For the text-containing cell, return its midpoint in (x, y) coordinate format. 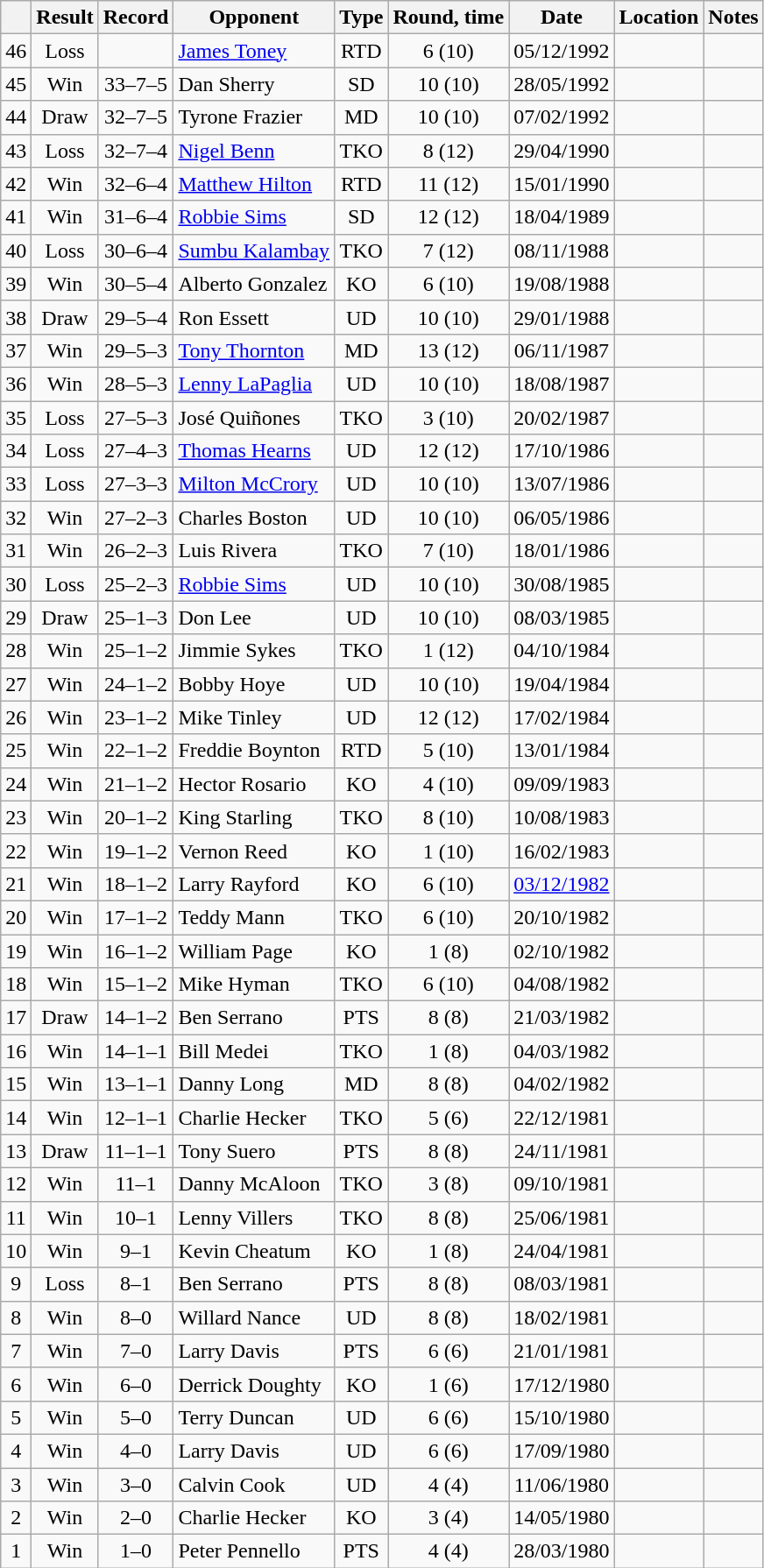
04/08/1982 (562, 985)
5 (10) (449, 751)
18–1–2 (136, 884)
19 (16, 950)
45 (16, 84)
03/12/1982 (562, 884)
1 (16, 1551)
19–1–2 (136, 851)
30–6–4 (136, 251)
3–0 (136, 1485)
21/01/1981 (562, 1351)
15/01/1990 (562, 184)
2 (16, 1518)
27–4–3 (136, 451)
Date (562, 18)
Result (65, 18)
13 (16, 1151)
37 (16, 350)
17/12/1980 (562, 1384)
15 (16, 1084)
20–1–2 (136, 817)
04/02/1982 (562, 1084)
Calvin Cook (254, 1485)
8–0 (136, 1317)
27 (16, 684)
25 (16, 751)
Milton McCrory (254, 484)
16/02/1983 (562, 851)
36 (16, 384)
05/12/1992 (562, 51)
26 (16, 717)
Notes (733, 18)
24/11/1981 (562, 1151)
5–0 (136, 1417)
18/01/1986 (562, 551)
39 (16, 284)
Nigel Benn (254, 151)
22 (16, 851)
Mike Tinley (254, 717)
Kevin Cheatum (254, 1251)
27–3–3 (136, 484)
33 (16, 484)
Sumbu Kalambay (254, 251)
27–2–3 (136, 518)
09/09/1983 (562, 784)
29/01/1988 (562, 317)
Jimmie Sykes (254, 651)
12–1–1 (136, 1118)
3 (10) (449, 418)
32–7–5 (136, 117)
30 (16, 584)
1 (12) (449, 651)
13 (12) (449, 350)
16 (16, 1051)
2–0 (136, 1518)
William Page (254, 950)
Teddy Mann (254, 917)
4–0 (136, 1451)
King Starling (254, 817)
42 (16, 184)
25–1–3 (136, 618)
38 (16, 317)
Mike Hyman (254, 985)
17–1–2 (136, 917)
7 (12) (449, 251)
31 (16, 551)
02/10/1982 (562, 950)
Lenny Villers (254, 1218)
8 (10) (449, 817)
Thomas Hearns (254, 451)
8 (12) (449, 151)
07/02/1992 (562, 117)
23 (16, 817)
44 (16, 117)
14 (16, 1118)
3 (8) (449, 1184)
18 (16, 985)
13/01/1984 (562, 751)
29/04/1990 (562, 151)
46 (16, 51)
06/11/1987 (562, 350)
Bobby Hoye (254, 684)
10–1 (136, 1218)
6–0 (136, 1384)
8–1 (136, 1284)
4 (16, 1451)
7 (10) (449, 551)
22/12/1981 (562, 1118)
Tyrone Frazier (254, 117)
Location (659, 18)
43 (16, 151)
7 (16, 1351)
27–5–3 (136, 418)
17/09/1980 (562, 1451)
Dan Sherry (254, 84)
15/10/1980 (562, 1417)
Terry Duncan (254, 1417)
15–1–2 (136, 985)
13/07/1986 (562, 484)
Freddie Boynton (254, 751)
32–6–4 (136, 184)
19/04/1984 (562, 684)
29–5–3 (136, 350)
Ron Essett (254, 317)
29–5–4 (136, 317)
Alberto Gonzalez (254, 284)
1 (10) (449, 851)
Lenny LaPaglia (254, 384)
30/08/1985 (562, 584)
10/08/1983 (562, 817)
16–1–2 (136, 950)
4 (10) (449, 784)
30–5–4 (136, 284)
24–1–2 (136, 684)
23–1–2 (136, 717)
26–2–3 (136, 551)
24 (16, 784)
Derrick Doughty (254, 1384)
06/05/1986 (562, 518)
40 (16, 251)
Tony Thornton (254, 350)
20/02/1987 (562, 418)
3 (4) (449, 1518)
33–7–5 (136, 84)
20 (16, 917)
18/02/1981 (562, 1317)
6 (16, 1384)
17/10/1986 (562, 451)
17 (16, 1018)
17/02/1984 (562, 717)
32–7–4 (136, 151)
29 (16, 618)
28/03/1980 (562, 1551)
1–0 (136, 1551)
31–6–4 (136, 217)
28–5–3 (136, 384)
Round, time (449, 18)
25/06/1981 (562, 1218)
Luis Rivera (254, 551)
José Quiñones (254, 418)
04/10/1984 (562, 651)
3 (16, 1485)
Larry Rayford (254, 884)
11–1 (136, 1184)
13–1–1 (136, 1084)
8 (16, 1317)
9–1 (136, 1251)
Bill Medei (254, 1051)
14–1–1 (136, 1051)
28/05/1992 (562, 84)
Danny McAloon (254, 1184)
11 (16, 1218)
Matthew Hilton (254, 184)
Opponent (254, 18)
Danny Long (254, 1084)
28 (16, 651)
10 (16, 1251)
Hector Rosario (254, 784)
08/11/1988 (562, 251)
21/03/1982 (562, 1018)
32 (16, 518)
21 (16, 884)
41 (16, 217)
19/08/1988 (562, 284)
08/03/1985 (562, 618)
12 (16, 1184)
11–1–1 (136, 1151)
11 (12) (449, 184)
14/05/1980 (562, 1518)
04/03/1982 (562, 1051)
Tony Suero (254, 1151)
Vernon Reed (254, 851)
08/03/1981 (562, 1284)
14–1–2 (136, 1018)
21–1–2 (136, 784)
Record (136, 18)
Willard Nance (254, 1317)
7–0 (136, 1351)
18/04/1989 (562, 217)
09/10/1981 (562, 1184)
Don Lee (254, 618)
24/04/1981 (562, 1251)
34 (16, 451)
18/08/1987 (562, 384)
James Toney (254, 51)
Type (361, 18)
1 (6) (449, 1384)
Charles Boston (254, 518)
25–2–3 (136, 584)
22–1–2 (136, 751)
11/06/1980 (562, 1485)
35 (16, 418)
5 (6) (449, 1118)
Peter Pennello (254, 1551)
5 (16, 1417)
20/10/1982 (562, 917)
25–1–2 (136, 651)
9 (16, 1284)
